Capture the cell that displays the provided text and extract its [X, Y] central coordinate. 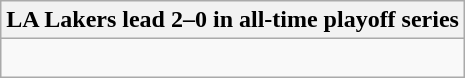
LA Lakers lead 2–0 in all-time playoff series [233, 20]
